Scan for the cell matching the given text and deliver its (X, Y) coordinate at center. 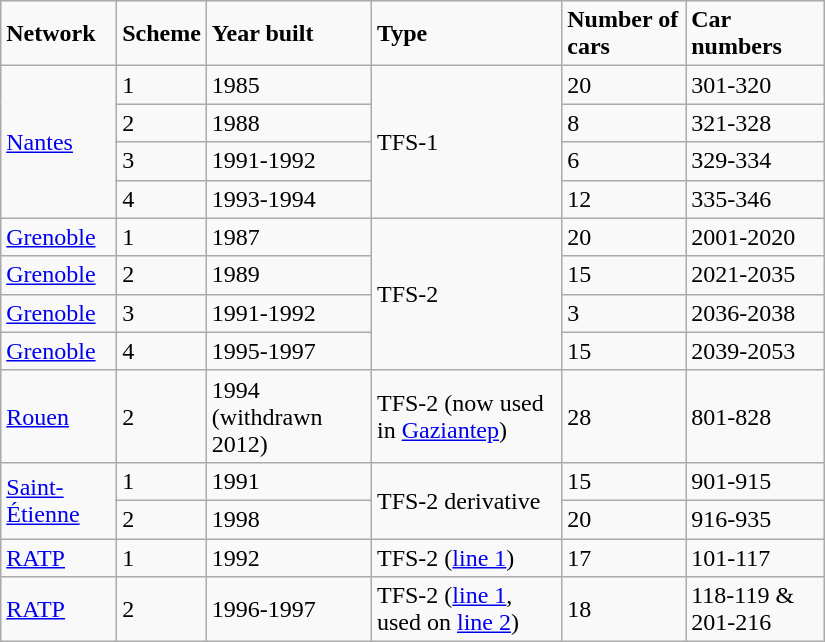
101-117 (756, 557)
2021-2035 (756, 275)
TFS-2 (466, 294)
TFS-1 (466, 142)
12 (624, 199)
8 (624, 123)
1988 (288, 123)
28 (624, 416)
1992 (288, 557)
Type (466, 34)
17 (624, 557)
TFS-2 (line 1) (466, 557)
1989 (288, 275)
1993-1994 (288, 199)
Year built (288, 34)
301-320 (756, 85)
2039-2053 (756, 351)
1994 (withdrawn 2012) (288, 416)
118-119 & 201-216 (756, 610)
1998 (288, 519)
1987 (288, 237)
2001-2020 (756, 237)
801-828 (756, 416)
TFS-2 (now used in Gaziantep) (466, 416)
335-346 (756, 199)
916-935 (756, 519)
1991 (288, 481)
TFS-2 derivative (466, 500)
6 (624, 161)
2036-2038 (756, 313)
TFS-2 (line 1, used on line 2) (466, 610)
1985 (288, 85)
1996-1997 (288, 610)
1995-1997 (288, 351)
Number of cars (624, 34)
Rouen (59, 416)
329-334 (756, 161)
321-328 (756, 123)
Saint-Étienne (59, 500)
Nantes (59, 142)
18 (624, 610)
Scheme (162, 34)
Car numbers (756, 34)
901-915 (756, 481)
Network (59, 34)
